From the cell containing the given text, extract its center point as (x, y) coordinate. 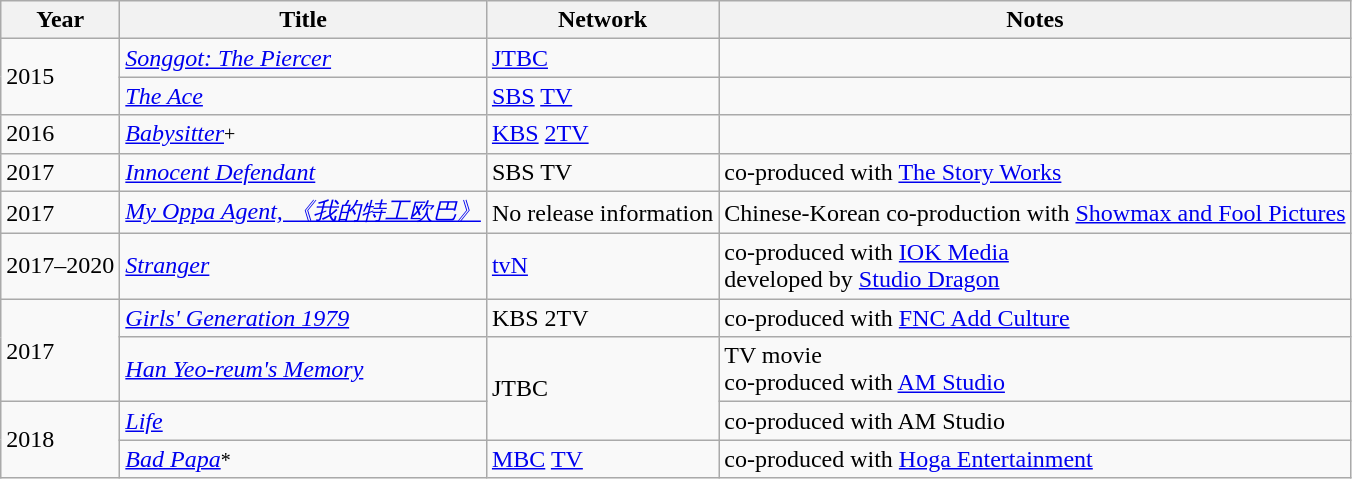
co-produced with AM Studio (1035, 421)
Bad Papa* (304, 459)
tvN (602, 266)
My Oppa Agent, 《我的特工欧巴》 (304, 212)
Title (304, 20)
2015 (60, 77)
Songgot: The Piercer (304, 58)
2016 (60, 134)
Girls' Generation 1979 (304, 318)
Notes (1035, 20)
Network (602, 20)
Han Yeo-reum's Memory (304, 370)
co-produced with IOK Mediadeveloped by Studio Dragon (1035, 266)
2018 (60, 440)
Life (304, 421)
MBC TV (602, 459)
Innocent Defendant (304, 172)
No release information (602, 212)
2017–2020 (60, 266)
co-produced with The Story Works (1035, 172)
TV movieco-produced with AM Studio (1035, 370)
Stranger (304, 266)
co-produced with FNC Add Culture (1035, 318)
Year (60, 20)
co-produced with Hoga Entertainment (1035, 459)
Chinese-Korean co-production with Showmax and Fool Pictures (1035, 212)
Babysitter+ (304, 134)
The Ace (304, 96)
